For the text-containing cell, return its midpoint in (x, y) coordinate format. 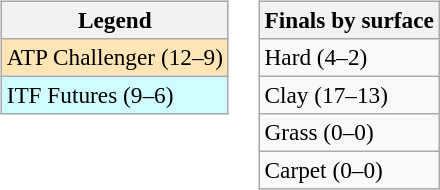
Finals by surface (349, 20)
Clay (17–13) (349, 95)
ITF Futures (9–6) (114, 95)
ATP Challenger (12–9) (114, 57)
Grass (0–0) (349, 133)
Carpet (0–0) (349, 171)
Hard (4–2) (349, 57)
Legend (114, 20)
